Provide the [X, Y] coordinate of the cell's center where the given text is located.  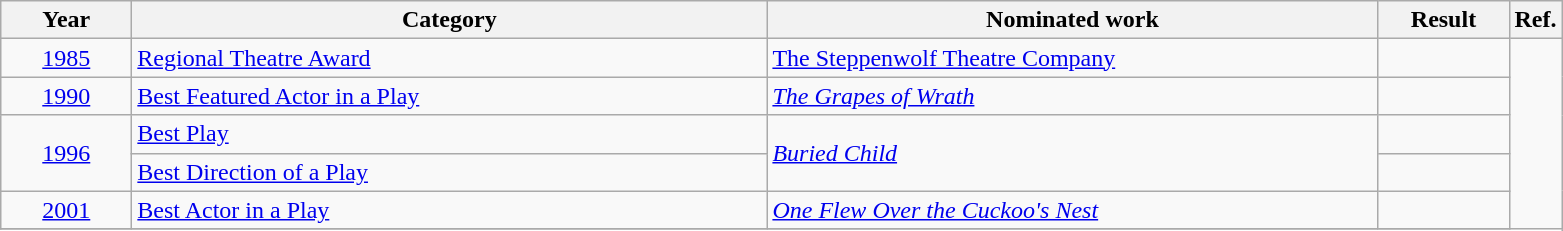
Buried Child [1072, 153]
2001 [66, 210]
Nominated work [1072, 20]
The Steppenwolf Theatre Company [1072, 58]
Regional Theatre Award [450, 58]
One Flew Over the Cuckoo's Nest [1072, 210]
The Grapes of Wrath [1072, 96]
Best Featured Actor in a Play [450, 96]
Best Play [450, 134]
Year [66, 20]
1996 [66, 153]
1990 [66, 96]
Result [1444, 20]
Best Actor in a Play [450, 210]
Category [450, 20]
1985 [66, 58]
Ref. [1536, 20]
Best Direction of a Play [450, 172]
